Provide the (X, Y) coordinate of the cell's center where the given text is located.  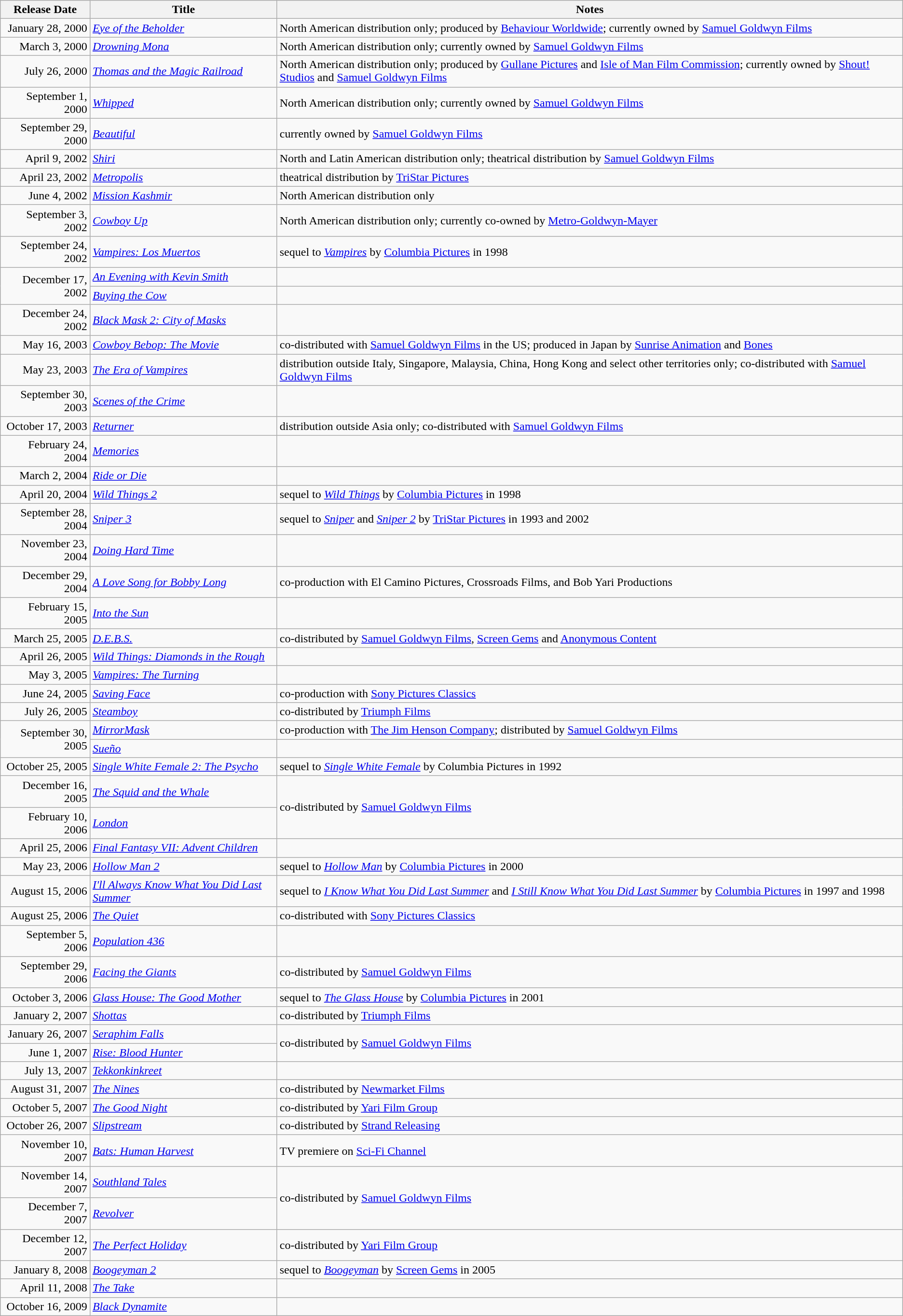
Title (183, 10)
sequel to I Know What You Did Last Summer and I Still Know What You Did Last Summer by Columbia Pictures in 1997 and 1998 (589, 891)
currently owned by Samuel Goldwyn Films (589, 134)
Sueño (183, 748)
sequel to Hollow Man by Columbia Pictures in 2000 (589, 866)
North American distribution only (589, 195)
Boogeyman 2 (183, 1270)
May 16, 2003 (45, 345)
January 26, 2007 (45, 1034)
A Love Song for Bobby Long (183, 582)
September 29, 2000 (45, 134)
December 29, 2004 (45, 582)
September 30, 2003 (45, 402)
Seraphim Falls (183, 1034)
co-distributed by Strand Releasing (589, 1126)
Whipped (183, 102)
Returner (183, 426)
Drowning Mona (183, 46)
North American distribution only; currently co-owned by Metro-Goldwyn-Mayer (589, 220)
Cowboy Up (183, 220)
April 11, 2008 (45, 1288)
The Take (183, 1288)
Ride or Die (183, 476)
October 17, 2003 (45, 426)
Wild Things 2 (183, 494)
May 23, 2003 (45, 370)
May 3, 2005 (45, 675)
October 26, 2007 (45, 1126)
TV premiere on Sci-Fi Channel (589, 1150)
December 17, 2002 (45, 286)
Rise: Blood Hunter (183, 1053)
co-distributed by Samuel Goldwyn Films, Screen Gems and Anonymous Content (589, 638)
sequel to Single White Female by Columbia Pictures in 1992 (589, 767)
April 25, 2006 (45, 848)
sequel to Sniper and Sniper 2 by TriStar Pictures in 1993 and 2002 (589, 519)
Bats: Human Harvest (183, 1150)
Beautiful (183, 134)
September 3, 2002 (45, 220)
Final Fantasy VII: Advent Children (183, 848)
August 31, 2007 (45, 1089)
The Era of Vampires (183, 370)
An Evening with Kevin Smith (183, 277)
June 1, 2007 (45, 1053)
September 24, 2002 (45, 252)
August 25, 2006 (45, 916)
January 2, 2007 (45, 1015)
April 20, 2004 (45, 494)
April 23, 2002 (45, 177)
September 28, 2004 (45, 519)
February 15, 2005 (45, 613)
January 28, 2000 (45, 28)
D.E.B.S. (183, 638)
The Nines (183, 1089)
October 5, 2007 (45, 1108)
co-production with Sony Pictures Classics (589, 693)
March 2, 2004 (45, 476)
Population 436 (183, 941)
sequel to Boogeyman by Screen Gems in 2005 (589, 1270)
co-distributed with Samuel Goldwyn Films in the US; produced in Japan by Sunrise Animation and Bones (589, 345)
September 29, 2006 (45, 972)
September 30, 2005 (45, 739)
co-distributed with Sony Pictures Classics (589, 916)
October 25, 2005 (45, 767)
November 10, 2007 (45, 1150)
April 9, 2002 (45, 159)
MirrorMask (183, 730)
July 13, 2007 (45, 1071)
Eye of the Beholder (183, 28)
Doing Hard Time (183, 550)
March 25, 2005 (45, 638)
North and Latin American distribution only; theatrical distribution by Samuel Goldwyn Films (589, 159)
Vampires: Los Muertos (183, 252)
Release Date (45, 10)
co-production with El Camino Pictures, Crossroads Films, and Bob Yari Productions (589, 582)
sequel to The Glass House by Columbia Pictures in 2001 (589, 997)
August 15, 2006 (45, 891)
The Quiet (183, 916)
September 5, 2006 (45, 941)
Tekkonkinkreet (183, 1071)
The Good Night (183, 1108)
December 16, 2005 (45, 791)
Black Mask 2: City of Masks (183, 320)
Single White Female 2: The Psycho (183, 767)
Shottas (183, 1015)
Revolver (183, 1213)
London (183, 823)
sequel to Wild Things by Columbia Pictures in 1998 (589, 494)
Into the Sun (183, 613)
co-distributed by Newmarket Films (589, 1089)
Thomas and the Magic Railroad (183, 71)
January 8, 2008 (45, 1270)
October 16, 2009 (45, 1306)
February 24, 2004 (45, 451)
September 1, 2000 (45, 102)
I'll Always Know What You Did Last Summer (183, 891)
July 26, 2005 (45, 712)
Saving Face (183, 693)
June 4, 2002 (45, 195)
July 26, 2000 (45, 71)
Cowboy Bebop: The Movie (183, 345)
May 23, 2006 (45, 866)
Slipstream (183, 1126)
October 3, 2006 (45, 997)
sequel to Vampires by Columbia Pictures in 1998 (589, 252)
distribution outside Italy, Singapore, Malaysia, China, Hong Kong and select other territories only; co-distributed with Samuel Goldwyn Films (589, 370)
Black Dynamite (183, 1306)
April 26, 2005 (45, 656)
distribution outside Asia only; co-distributed with Samuel Goldwyn Films (589, 426)
June 24, 2005 (45, 693)
December 7, 2007 (45, 1213)
Glass House: The Good Mother (183, 997)
The Squid and the Whale (183, 791)
November 23, 2004 (45, 550)
Metropolis (183, 177)
co-production with The Jim Henson Company; distributed by Samuel Goldwyn Films (589, 730)
North American distribution only; produced by Behaviour Worldwide; currently owned by Samuel Goldwyn Films (589, 28)
Mission Kashmir (183, 195)
Buying the Cow (183, 295)
theatrical distribution by TriStar Pictures (589, 177)
December 12, 2007 (45, 1245)
Scenes of the Crime (183, 402)
Sniper 3 (183, 519)
Steamboy (183, 712)
Southland Tales (183, 1182)
February 10, 2006 (45, 823)
Notes (589, 10)
Memories (183, 451)
Shiri (183, 159)
The Perfect Holiday (183, 1245)
Vampires: The Turning (183, 675)
Hollow Man 2 (183, 866)
November 14, 2007 (45, 1182)
December 24, 2002 (45, 320)
Wild Things: Diamonds in the Rough (183, 656)
March 3, 2000 (45, 46)
Facing the Giants (183, 972)
